Identify which cell holds the provided text, then report its (X, Y) central coordinate. 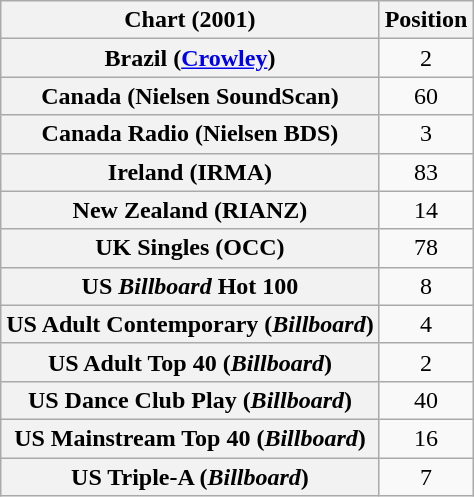
Ireland (IRMA) (190, 172)
New Zealand (RIANZ) (190, 210)
Canada Radio (Nielsen BDS) (190, 134)
US Triple-A (Billboard) (190, 477)
83 (426, 172)
Chart (2001) (190, 20)
US Adult Top 40 (Billboard) (190, 362)
4 (426, 324)
US Dance Club Play (Billboard) (190, 400)
8 (426, 286)
US Mainstream Top 40 (Billboard) (190, 438)
60 (426, 96)
Position (426, 20)
Canada (Nielsen SoundScan) (190, 96)
7 (426, 477)
US Billboard Hot 100 (190, 286)
16 (426, 438)
40 (426, 400)
3 (426, 134)
US Adult Contemporary (Billboard) (190, 324)
78 (426, 248)
UK Singles (OCC) (190, 248)
Brazil (Crowley) (190, 58)
14 (426, 210)
